Find where the given text appears and provide that cell's center as (X, Y) coordinate. 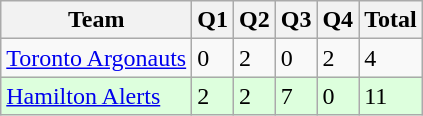
Q4 (338, 20)
Toronto Argonauts (96, 58)
Q3 (296, 20)
Q1 (213, 20)
Team (96, 20)
4 (391, 58)
Hamilton Alerts (96, 96)
Total (391, 20)
11 (391, 96)
Q2 (254, 20)
7 (296, 96)
